For the text-containing cell, return its midpoint in [X, Y] coordinate format. 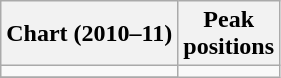
Chart (2010–11) [90, 34]
Peakpositions [229, 34]
